Return the [x, y] coordinate for the center point of the cell that contains the specified text.  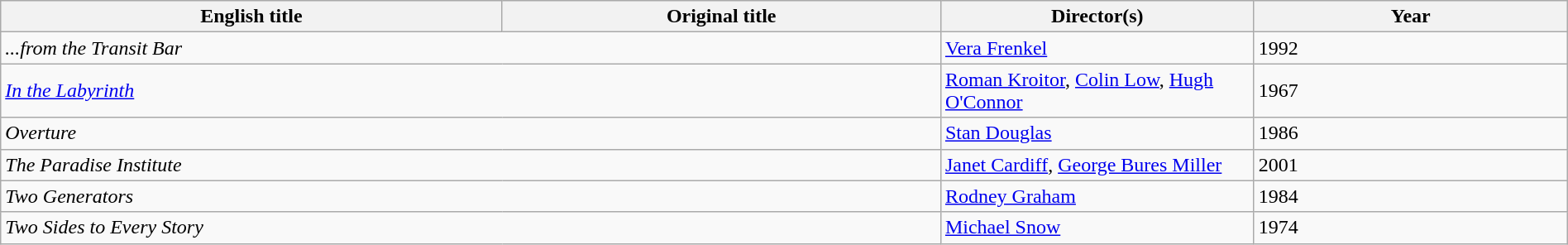
1974 [1411, 228]
Janet Cardiff, George Bures Miller [1097, 165]
Year [1411, 17]
Two Sides to Every Story [471, 228]
1967 [1411, 91]
1986 [1411, 133]
2001 [1411, 165]
1984 [1411, 196]
Overture [471, 133]
Michael Snow [1097, 228]
Rodney Graham [1097, 196]
English title [251, 17]
1992 [1411, 48]
...from the Transit Bar [471, 48]
Original title [721, 17]
The Paradise Institute [471, 165]
In the Labyrinth [471, 91]
Roman Kroitor, Colin Low, Hugh O'Connor [1097, 91]
Stan Douglas [1097, 133]
Director(s) [1097, 17]
Two Generators [471, 196]
Vera Frenkel [1097, 48]
